Search for the cell housing the specified text and yield its (x, y) center coordinate. 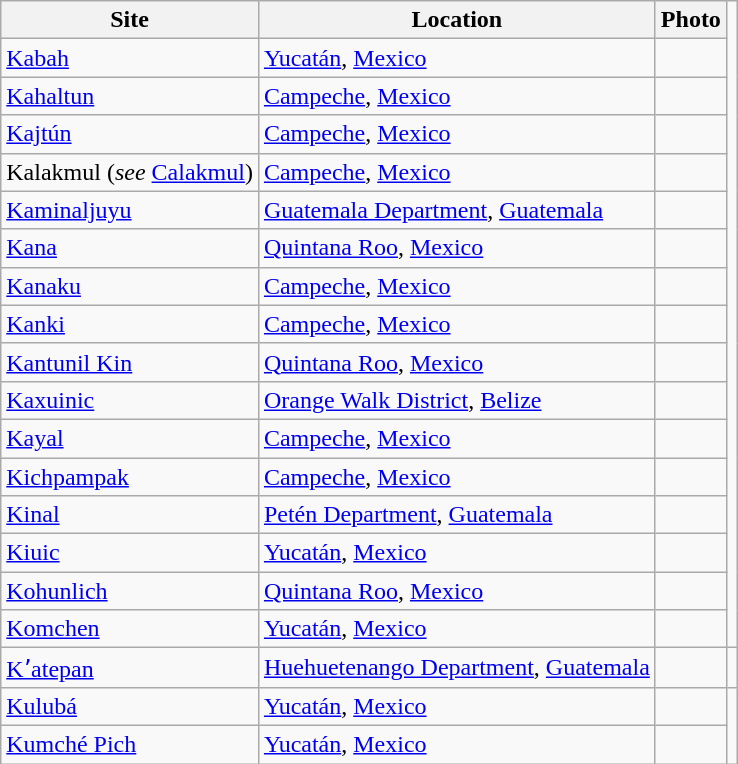
Kalakmul (see Calakmul) (130, 172)
Kumché Pich (130, 744)
Kayal (130, 438)
Kanaku (130, 286)
Location (456, 20)
Komchen (130, 629)
Kajtún (130, 134)
Kabah (130, 58)
Kaxuinic (130, 400)
Kiuic (130, 553)
Photo (690, 20)
Kana (130, 248)
Huehuetenango Department, Guatemala (456, 668)
Kanki (130, 324)
Kichpampak (130, 477)
Orange Walk District, Belize (456, 400)
Guatemala Department, Guatemala (456, 210)
Kinal (130, 515)
Kʼatepan (130, 668)
Site (130, 20)
Petén Department, Guatemala (456, 515)
Kaminaljuyu (130, 210)
Kohunlich (130, 591)
Kulubá (130, 706)
Kantunil Kin (130, 362)
Kahaltun (130, 96)
